Scan for the cell matching the given text and deliver its (x, y) coordinate at center. 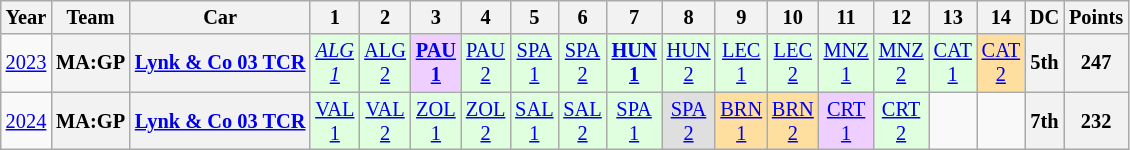
Year (26, 17)
LEC1 (741, 63)
ZOL2 (486, 121)
LEC2 (793, 63)
Team (90, 17)
9 (741, 17)
Points (1096, 17)
5 (534, 17)
5th (1044, 63)
PAU2 (486, 63)
MNZ1 (846, 63)
VAL2 (385, 121)
3 (436, 17)
MNZ2 (902, 63)
CAT2 (1001, 63)
Car (220, 17)
7th (1044, 121)
HUN2 (689, 63)
CRT1 (846, 121)
11 (846, 17)
14 (1001, 17)
7 (634, 17)
2024 (26, 121)
SAL2 (582, 121)
PAU1 (436, 63)
BRN1 (741, 121)
1 (334, 17)
CAT1 (953, 63)
CRT2 (902, 121)
SAL1 (534, 121)
HUN1 (634, 63)
6 (582, 17)
4 (486, 17)
BRN2 (793, 121)
13 (953, 17)
2 (385, 17)
10 (793, 17)
12 (902, 17)
ALG2 (385, 63)
2023 (26, 63)
ALG1 (334, 63)
247 (1096, 63)
ZOL1 (436, 121)
DC (1044, 17)
232 (1096, 121)
VAL1 (334, 121)
8 (689, 17)
